Search for the cell housing the specified text and yield its [X, Y] center coordinate. 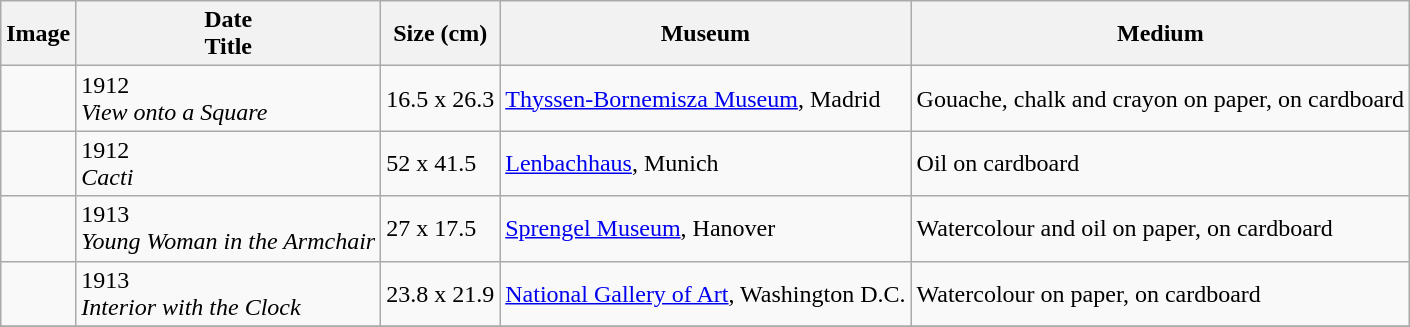
Museum [706, 34]
Image [38, 34]
1913Interior with the Clock [228, 294]
52 x 41.5 [440, 164]
1913Young Woman in the Armchair [228, 228]
National Gallery of Art, Washington D.C. [706, 294]
23.8 x 21.9 [440, 294]
Size (cm) [440, 34]
16.5 x 26.3 [440, 98]
Gouache, chalk and crayon on paper, on cardboard [1160, 98]
1912Cacti [228, 164]
Watercolour and oil on paper, on cardboard [1160, 228]
Sprengel Museum, Hanover [706, 228]
Oil on cardboard [1160, 164]
Lenbachhaus, Munich [706, 164]
DateTitle [228, 34]
1912View onto a Square [228, 98]
Thyssen-Bornemisza Museum, Madrid [706, 98]
Watercolour on paper, on cardboard [1160, 294]
Medium [1160, 34]
27 x 17.5 [440, 228]
